For the text-containing cell, return its midpoint in [X, Y] coordinate format. 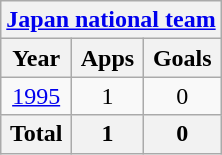
Apps [108, 58]
Goals [182, 58]
Total [36, 134]
Japan national team [111, 20]
1995 [36, 96]
Year [36, 58]
